Pinpoint the cell where the given text exists, returning its (X, Y) midpoint coordinate. 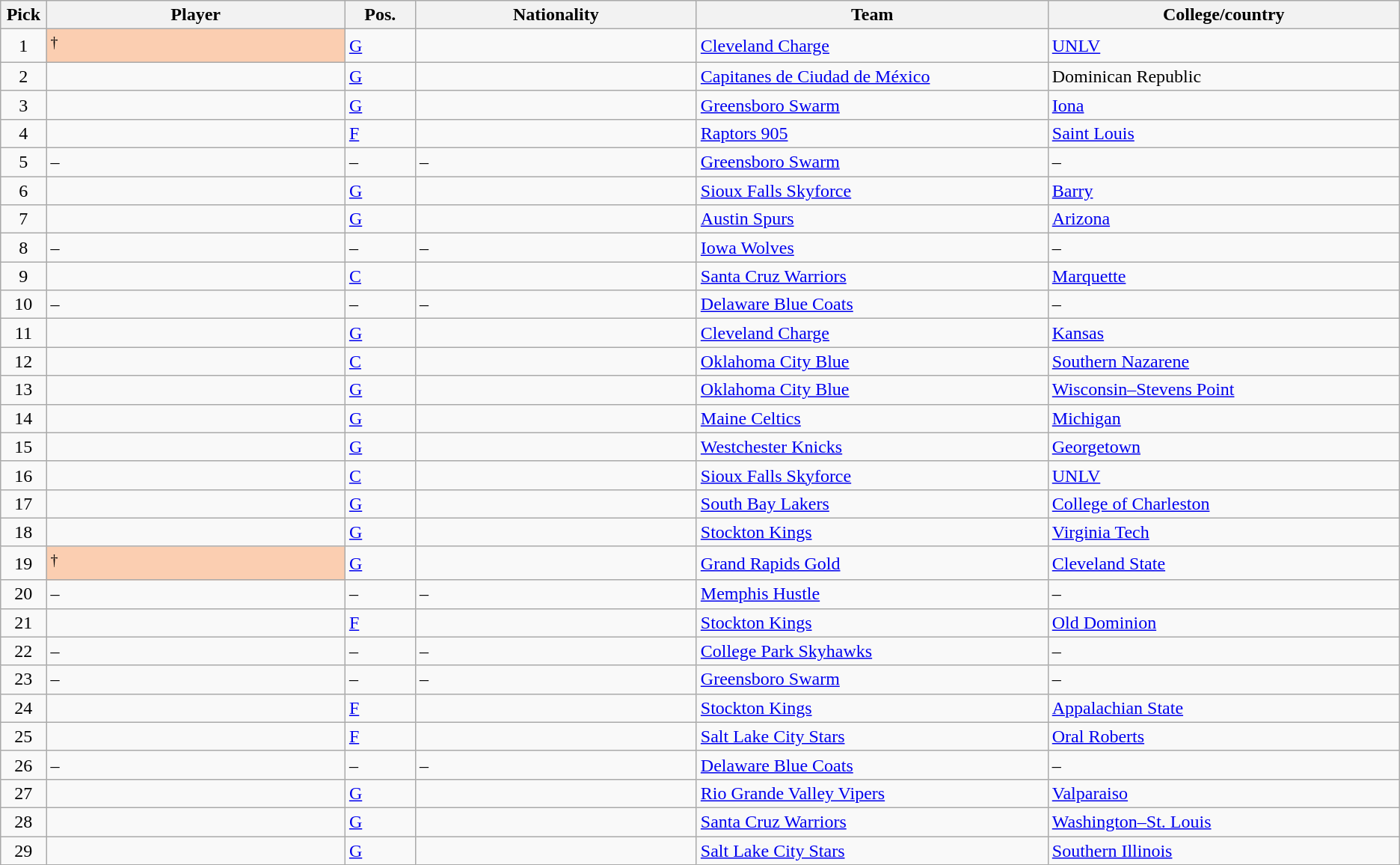
Grand Rapids Gold (872, 563)
20 (24, 594)
College Park Skyhawks (872, 651)
Nationality (556, 15)
Raptors 905 (872, 133)
25 (24, 736)
16 (24, 475)
Kansas (1224, 333)
27 (24, 793)
14 (24, 418)
9 (24, 276)
11 (24, 333)
South Bay Lakers (872, 504)
24 (24, 708)
Memphis Hustle (872, 594)
Westchester Knicks (872, 447)
22 (24, 651)
Austin Spurs (872, 219)
Old Dominion (1224, 623)
Wisconsin–Stevens Point (1224, 390)
College/country (1224, 15)
23 (24, 679)
21 (24, 623)
Rio Grande Valley Vipers (872, 793)
Saint Louis (1224, 133)
18 (24, 532)
Valparaiso (1224, 793)
Arizona (1224, 219)
8 (24, 248)
Michigan (1224, 418)
College of Charleston (1224, 504)
Iowa Wolves (872, 248)
19 (24, 563)
Southern Illinois (1224, 851)
3 (24, 105)
Southern Nazarene (1224, 361)
6 (24, 191)
Maine Celtics (872, 418)
12 (24, 361)
Appalachian State (1224, 708)
Virginia Tech (1224, 532)
5 (24, 162)
15 (24, 447)
Cleveland State (1224, 563)
Dominican Republic (1224, 76)
Oral Roberts (1224, 736)
Washington–St. Louis (1224, 822)
1 (24, 46)
Player (196, 15)
2 (24, 76)
Iona (1224, 105)
7 (24, 219)
Pos. (380, 15)
26 (24, 765)
Team (872, 15)
Georgetown (1224, 447)
28 (24, 822)
29 (24, 851)
17 (24, 504)
10 (24, 305)
Barry (1224, 191)
Marquette (1224, 276)
13 (24, 390)
Capitanes de Ciudad de México (872, 76)
Pick (24, 15)
4 (24, 133)
